Detect which cell encompasses the target text, then output its (x, y) center coordinate. 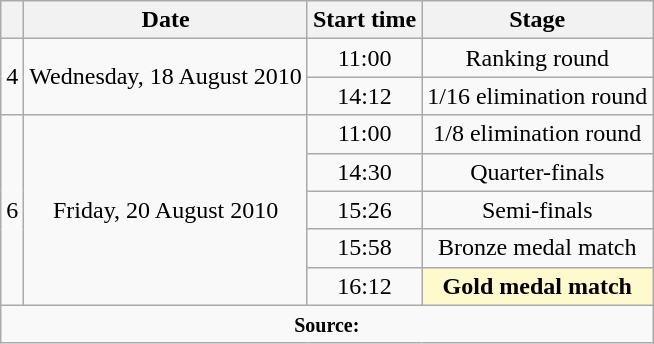
6 (12, 210)
1/16 elimination round (538, 96)
Gold medal match (538, 286)
16:12 (364, 286)
Wednesday, 18 August 2010 (166, 77)
Ranking round (538, 58)
Stage (538, 20)
14:30 (364, 172)
1/8 elimination round (538, 134)
Semi-finals (538, 210)
4 (12, 77)
14:12 (364, 96)
Date (166, 20)
Quarter-finals (538, 172)
Start time (364, 20)
Friday, 20 August 2010 (166, 210)
15:58 (364, 248)
Bronze medal match (538, 248)
Source: (327, 324)
15:26 (364, 210)
